Return (X, Y) of the center of cell containing provided text 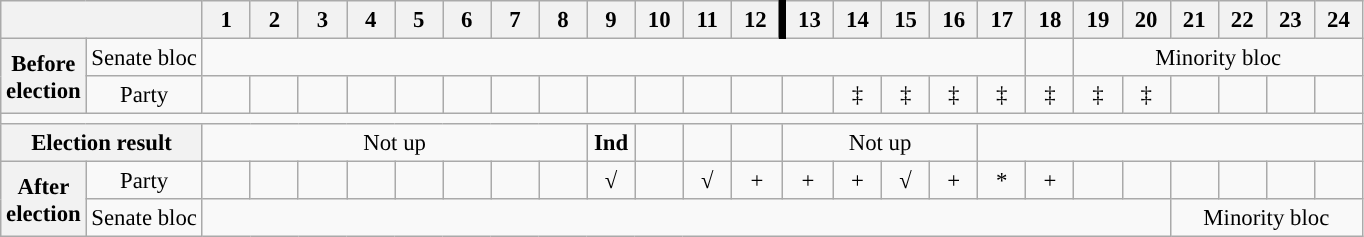
Beforeelection (44, 76)
6 (467, 20)
20 (1146, 20)
16 (954, 20)
8 (563, 20)
17 (1002, 20)
10 (659, 20)
Senate bloc (144, 58)
18 (1050, 20)
22 (1242, 20)
Minority bloc (1218, 58)
5 (419, 20)
9 (611, 20)
23 (1290, 20)
Election result (102, 143)
13 (808, 20)
15 (906, 20)
* (1002, 181)
4 (371, 20)
2 (274, 20)
21 (1194, 20)
7 (515, 20)
3 (322, 20)
11 (707, 20)
24 (1338, 20)
19 (1098, 20)
Afterelection (44, 200)
12 (756, 20)
1 (226, 20)
Ind (611, 143)
14 (857, 20)
